Locate the cell with the specified text and output its (X, Y) center coordinate. 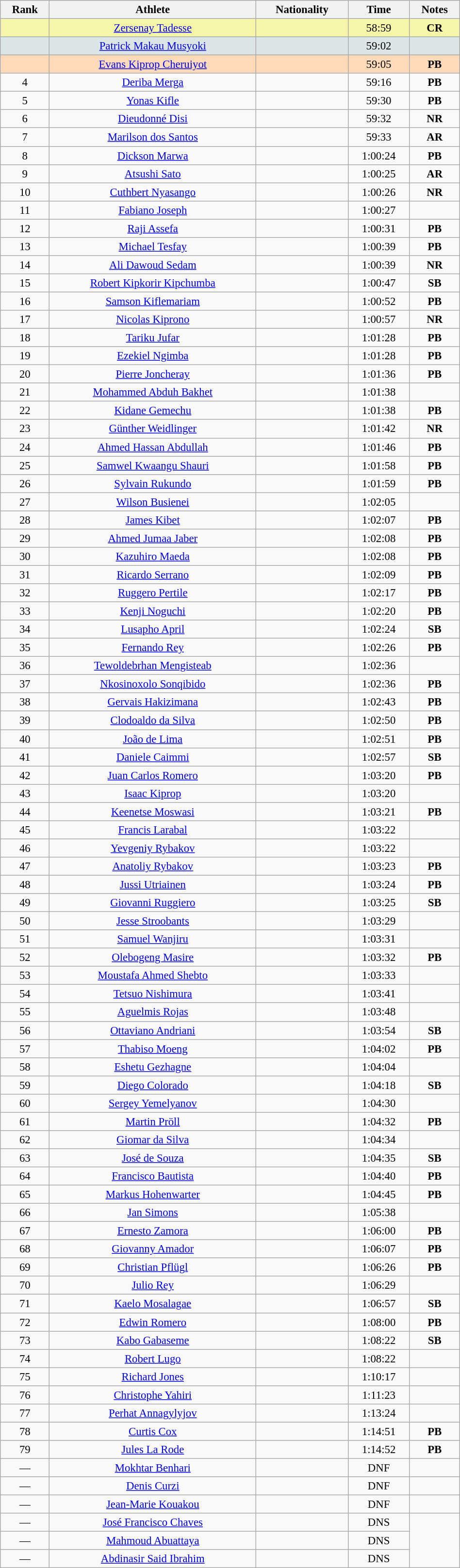
1:02:09 (378, 575)
1:03:24 (378, 884)
67 (25, 1231)
Michael Tesfay (153, 247)
Raji Assefa (153, 228)
Cuthbert Nyasango (153, 192)
Giovanni Ruggiero (153, 903)
54 (25, 994)
Ricardo Serrano (153, 575)
Atsushi Sato (153, 174)
Athlete (153, 10)
36 (25, 666)
1:04:02 (378, 1049)
21 (25, 392)
Nationality (302, 10)
48 (25, 884)
59 (25, 1085)
47 (25, 866)
57 (25, 1049)
1:03:54 (378, 1030)
4 (25, 82)
13 (25, 247)
40 (25, 739)
1:02:57 (378, 757)
Thabiso Moeng (153, 1049)
1:01:59 (378, 483)
José de Souza (153, 1158)
Daniele Caimmi (153, 757)
Kazuhiro Maeda (153, 557)
20 (25, 374)
Diego Colorado (153, 1085)
Olebogeng Masire (153, 958)
Nicolas Kiprono (153, 320)
1:04:32 (378, 1121)
Kidane Gemechu (153, 411)
1:02:20 (378, 611)
1:03:23 (378, 866)
Moustafa Ahmed Shebto (153, 976)
Ernesto Zamora (153, 1231)
Mokhtar Benhari (153, 1468)
1:02:24 (378, 629)
1:00:52 (378, 301)
1:03:48 (378, 1012)
49 (25, 903)
Giomar da Silva (153, 1140)
Robert Kipkorir Kipchumba (153, 283)
1:10:17 (378, 1376)
Tetsuo Nishimura (153, 994)
Jussi Utriainen (153, 884)
Jan Simons (153, 1213)
Francisco Bautista (153, 1176)
66 (25, 1213)
72 (25, 1322)
29 (25, 538)
32 (25, 593)
62 (25, 1140)
Dieudonné Disi (153, 119)
Deriba Merga (153, 82)
Giovanny Amador (153, 1249)
Ahmed Hassan Abdullah (153, 447)
Keenetse Moswasi (153, 812)
Kenji Noguchi (153, 611)
1:02:51 (378, 739)
1:03:41 (378, 994)
35 (25, 648)
Richard Jones (153, 1376)
1:01:36 (378, 374)
1:04:30 (378, 1104)
1:03:29 (378, 921)
63 (25, 1158)
60 (25, 1104)
Anatoliy Rybakov (153, 866)
Fabiano Joseph (153, 210)
Clodoaldo da Silva (153, 720)
Samwel Kwaangu Shauri (153, 465)
Tariku Jufar (153, 338)
1:06:57 (378, 1304)
Robert Lugo (153, 1359)
Pierre Joncheray (153, 374)
11 (25, 210)
56 (25, 1030)
Perhat Annagylyjov (153, 1413)
77 (25, 1413)
45 (25, 830)
Jesse Stroobants (153, 921)
42 (25, 775)
1:00:31 (378, 228)
1:03:21 (378, 812)
17 (25, 320)
1:04:34 (378, 1140)
12 (25, 228)
Marilson dos Santos (153, 137)
1:02:05 (378, 502)
James Kibet (153, 520)
Jules La Rode (153, 1450)
1:06:00 (378, 1231)
70 (25, 1285)
CR (435, 28)
Evans Kiprop Cheruiyot (153, 64)
1:02:17 (378, 593)
João de Lima (153, 739)
Sylvain Rukundo (153, 483)
59:32 (378, 119)
75 (25, 1376)
1:00:47 (378, 283)
1:04:18 (378, 1085)
8 (25, 156)
1:11:23 (378, 1395)
Julio Rey (153, 1285)
37 (25, 684)
Juan Carlos Romero (153, 775)
1:06:26 (378, 1267)
Time (378, 10)
51 (25, 939)
1:00:24 (378, 156)
Kaelo Mosalagae (153, 1304)
Jean-Marie Kouakou (153, 1504)
Lusapho April (153, 629)
Notes (435, 10)
55 (25, 1012)
59:05 (378, 64)
Dickson Marwa (153, 156)
Curtis Cox (153, 1431)
44 (25, 812)
Patrick Makau Musyoki (153, 46)
25 (25, 465)
50 (25, 921)
34 (25, 629)
1:06:07 (378, 1249)
Mahmoud Abuattaya (153, 1541)
Abdinasir Said Ibrahim (153, 1559)
Denis Curzi (153, 1486)
Markus Hohenwarter (153, 1195)
19 (25, 356)
1:05:38 (378, 1213)
Edwin Romero (153, 1322)
68 (25, 1249)
22 (25, 411)
10 (25, 192)
24 (25, 447)
1:01:46 (378, 447)
Rank (25, 10)
Yevgeniy Rybakov (153, 848)
26 (25, 483)
Zersenay Tadesse (153, 28)
43 (25, 793)
69 (25, 1267)
41 (25, 757)
1:02:43 (378, 703)
18 (25, 338)
1:01:42 (378, 429)
78 (25, 1431)
Mohammed Abduh Bakhet (153, 392)
59:02 (378, 46)
23 (25, 429)
33 (25, 611)
1:00:57 (378, 320)
Kabo Gabaseme (153, 1340)
Tewoldebrhan Mengisteab (153, 666)
Wilson Busienei (153, 502)
Fernando Rey (153, 648)
1:03:32 (378, 958)
61 (25, 1121)
31 (25, 575)
Günther Weidlinger (153, 429)
Christophe Yahiri (153, 1395)
64 (25, 1176)
Samuel Wanjiru (153, 939)
1:13:24 (378, 1413)
1:01:58 (378, 465)
Ottaviano Andriani (153, 1030)
1:03:25 (378, 903)
65 (25, 1195)
1:00:27 (378, 210)
Ahmed Jumaa Jaber (153, 538)
71 (25, 1304)
Aguelmis Rojas (153, 1012)
27 (25, 502)
1:02:26 (378, 648)
58 (25, 1067)
58:59 (378, 28)
Samson Kiflemariam (153, 301)
53 (25, 976)
Francis Larabal (153, 830)
5 (25, 101)
1:03:33 (378, 976)
30 (25, 557)
39 (25, 720)
74 (25, 1359)
1:02:07 (378, 520)
9 (25, 174)
Yonas Kifle (153, 101)
Sergey Yemelyanov (153, 1104)
1:02:50 (378, 720)
6 (25, 119)
28 (25, 520)
1:00:26 (378, 192)
1:04:45 (378, 1195)
Eshetu Gezhagne (153, 1067)
14 (25, 265)
Christian Pflügl (153, 1267)
7 (25, 137)
76 (25, 1395)
16 (25, 301)
15 (25, 283)
José Francisco Chaves (153, 1522)
Ruggero Pertile (153, 593)
73 (25, 1340)
59:16 (378, 82)
1:08:00 (378, 1322)
1:14:51 (378, 1431)
Martin Pröll (153, 1121)
1:04:40 (378, 1176)
79 (25, 1450)
1:14:52 (378, 1450)
Ali Dawoud Sedam (153, 265)
1:00:25 (378, 174)
59:30 (378, 101)
Isaac Kiprop (153, 793)
52 (25, 958)
Ezekiel Ngimba (153, 356)
Gervais Hakizimana (153, 703)
59:33 (378, 137)
1:06:29 (378, 1285)
Nkosinoxolo Sonqibido (153, 684)
46 (25, 848)
1:03:31 (378, 939)
38 (25, 703)
1:04:35 (378, 1158)
1:04:04 (378, 1067)
